Pinpoint the cell where the given text exists, returning its [X, Y] midpoint coordinate. 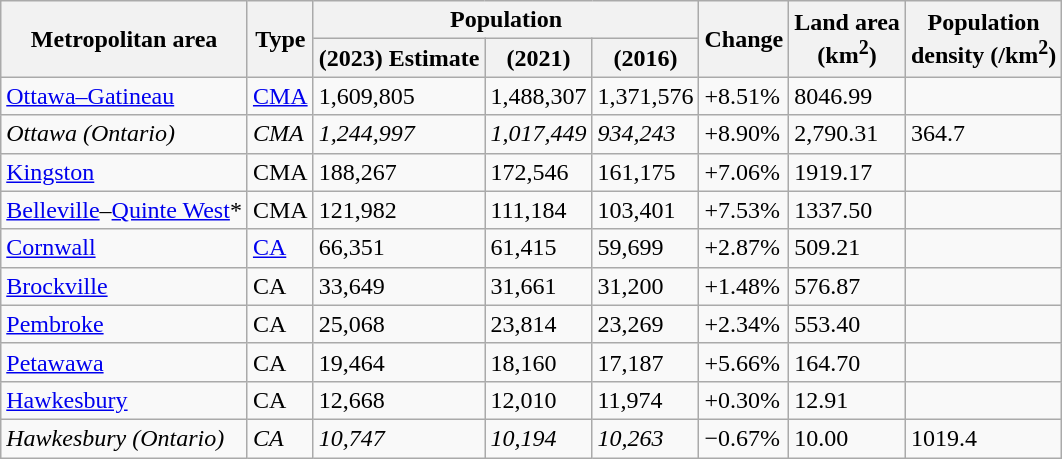
19,464 [399, 362]
Type [280, 39]
364.7 [983, 134]
103,401 [646, 210]
Population [506, 20]
+2.87% [744, 248]
12,668 [399, 400]
10,263 [646, 438]
31,661 [538, 286]
Belleville–Quinte West* [124, 210]
509.21 [848, 248]
31,200 [646, 286]
Ottawa–Gatineau [124, 96]
+5.66% [744, 362]
23,269 [646, 324]
+8.51% [744, 96]
1,017,449 [538, 134]
+7.06% [744, 172]
1,371,576 [646, 96]
+8.90% [744, 134]
111,184 [538, 210]
Populationdensity (/km2) [983, 39]
59,699 [646, 248]
Kingston [124, 172]
18,160 [538, 362]
Ottawa (Ontario) [124, 134]
12,010 [538, 400]
Land area(km2) [848, 39]
+0.30% [744, 400]
1,244,997 [399, 134]
Brockville [124, 286]
11,974 [646, 400]
61,415 [538, 248]
188,267 [399, 172]
17,187 [646, 362]
8046.99 [848, 96]
10,194 [538, 438]
Change [744, 39]
33,649 [399, 286]
66,351 [399, 248]
161,175 [646, 172]
10,747 [399, 438]
553.40 [848, 324]
23,814 [538, 324]
1,488,307 [538, 96]
172,546 [538, 172]
Pembroke [124, 324]
Petawawa [124, 362]
10.00 [848, 438]
934,243 [646, 134]
(2021) [538, 58]
1019.4 [983, 438]
Hawkesbury (Ontario) [124, 438]
Hawkesbury [124, 400]
(2023) Estimate [399, 58]
121,982 [399, 210]
+1.48% [744, 286]
164.70 [848, 362]
25,068 [399, 324]
+7.53% [744, 210]
Cornwall [124, 248]
1337.50 [848, 210]
−0.67% [744, 438]
1,609,805 [399, 96]
2,790.31 [848, 134]
(2016) [646, 58]
576.87 [848, 286]
1919.17 [848, 172]
Metropolitan area [124, 39]
+2.34% [744, 324]
12.91 [848, 400]
